Identify which cell holds the provided text, then report its [X, Y] central coordinate. 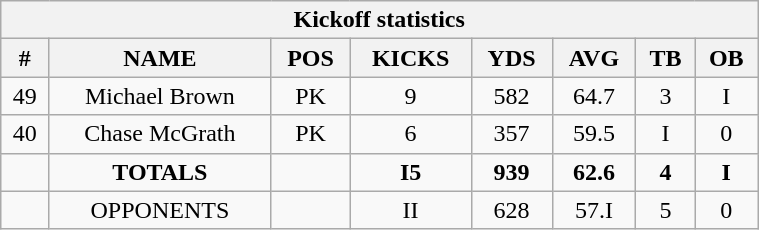
I5 [410, 172]
Michael Brown [160, 96]
# [25, 58]
5 [666, 210]
YDS [512, 58]
57.I [594, 210]
NAME [160, 58]
4 [666, 172]
939 [512, 172]
POS [310, 58]
Kickoff statistics [380, 20]
64.7 [594, 96]
AVG [594, 58]
6 [410, 134]
62.6 [594, 172]
628 [512, 210]
KICKS [410, 58]
49 [25, 96]
Chase McGrath [160, 134]
9 [410, 96]
357 [512, 134]
TOTALS [160, 172]
3 [666, 96]
II [410, 210]
40 [25, 134]
582 [512, 96]
59.5 [594, 134]
OPPONENTS [160, 210]
OB [726, 58]
TB [666, 58]
